Search for the cell housing the specified text and yield its (x, y) center coordinate. 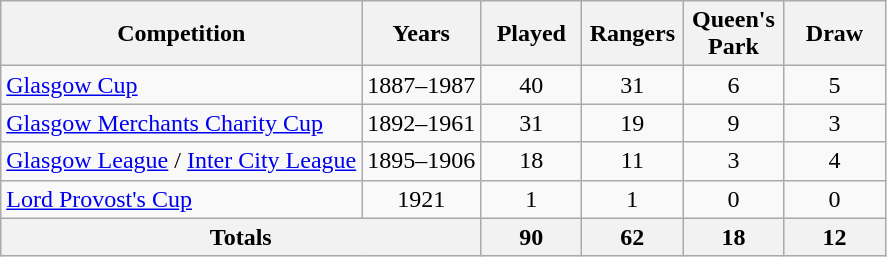
90 (532, 237)
12 (834, 237)
Draw (834, 34)
Totals (241, 237)
Competition (182, 34)
1895–1906 (422, 161)
62 (632, 237)
6 (734, 85)
5 (834, 85)
Glasgow Cup (182, 85)
9 (734, 123)
Years (422, 34)
Rangers (632, 34)
19 (632, 123)
40 (532, 85)
Glasgow League / Inter City League (182, 161)
11 (632, 161)
Played (532, 34)
1892–1961 (422, 123)
1921 (422, 199)
4 (834, 161)
Lord Provost's Cup (182, 199)
Queen's Park (734, 34)
1887–1987 (422, 85)
Glasgow Merchants Charity Cup (182, 123)
